Scan for the cell matching the given text and deliver its [X, Y] coordinate at center. 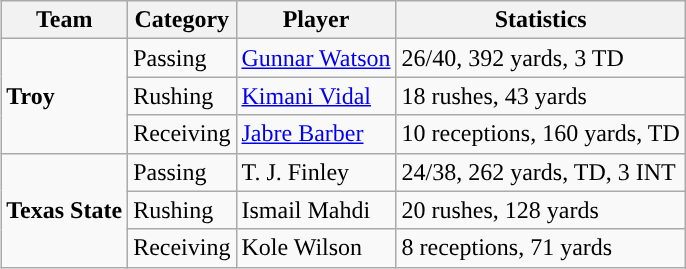
Team [64, 20]
26/40, 392 yards, 3 TD [540, 58]
20 rushes, 128 yards [540, 210]
Player [316, 20]
Jabre Barber [316, 134]
Statistics [540, 20]
Ismail Mahdi [316, 210]
Kole Wilson [316, 248]
10 receptions, 160 yards, TD [540, 134]
Troy [64, 96]
18 rushes, 43 yards [540, 96]
Gunnar Watson [316, 58]
Category [182, 20]
24/38, 262 yards, TD, 3 INT [540, 172]
Texas State [64, 210]
8 receptions, 71 yards [540, 248]
T. J. Finley [316, 172]
Kimani Vidal [316, 96]
